Detect which cell encompasses the target text, then output its [x, y] center coordinate. 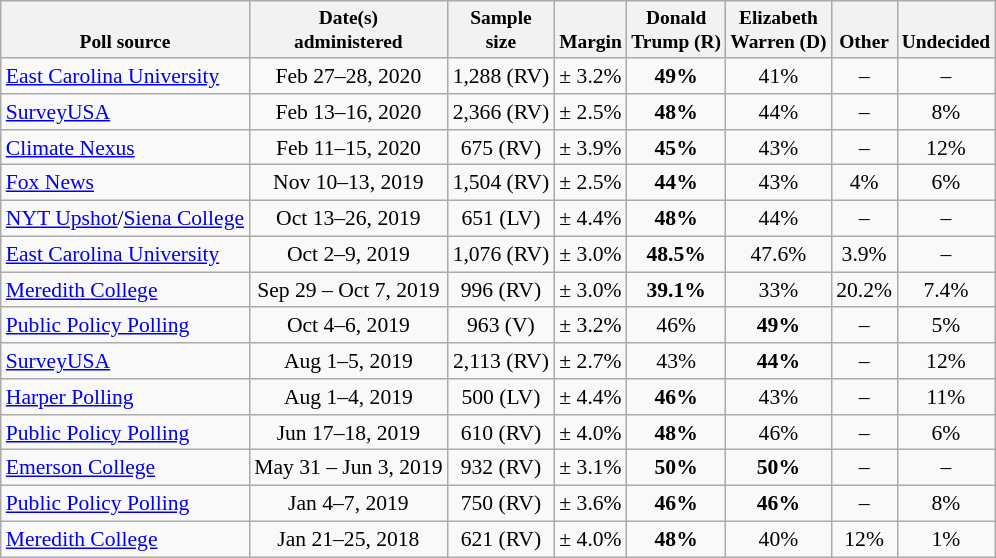
Jan 4–7, 2019 [348, 504]
675 (RV) [502, 148]
3.9% [864, 254]
Feb 27–28, 2020 [348, 76]
1% [946, 540]
33% [778, 290]
Undecided [946, 30]
610 (RV) [502, 433]
20.2% [864, 290]
5% [946, 326]
± 3.1% [590, 468]
Other [864, 30]
May 31 – Jun 3, 2019 [348, 468]
Aug 1–5, 2019 [348, 361]
NYT Upshot/Siena College [125, 219]
Date(s)administered [348, 30]
DonaldTrump (R) [676, 30]
996 (RV) [502, 290]
500 (LV) [502, 397]
651 (LV) [502, 219]
Feb 11–15, 2020 [348, 148]
11% [946, 397]
932 (RV) [502, 468]
2,366 (RV) [502, 112]
Jun 17–18, 2019 [348, 433]
ElizabethWarren (D) [778, 30]
Jan 21–25, 2018 [348, 540]
48.5% [676, 254]
7.4% [946, 290]
4% [864, 183]
± 3.6% [590, 504]
Poll source [125, 30]
Sep 29 – Oct 7, 2019 [348, 290]
Oct 2–9, 2019 [348, 254]
Feb 13–16, 2020 [348, 112]
750 (RV) [502, 504]
Aug 1–4, 2019 [348, 397]
1,504 (RV) [502, 183]
621 (RV) [502, 540]
2,113 (RV) [502, 361]
Fox News [125, 183]
± 3.9% [590, 148]
Nov 10–13, 2019 [348, 183]
Samplesize [502, 30]
Oct 4–6, 2019 [348, 326]
Emerson College [125, 468]
1,076 (RV) [502, 254]
963 (V) [502, 326]
Harper Polling [125, 397]
Oct 13–26, 2019 [348, 219]
47.6% [778, 254]
Margin [590, 30]
41% [778, 76]
39.1% [676, 290]
1,288 (RV) [502, 76]
40% [778, 540]
Climate Nexus [125, 148]
± 2.7% [590, 361]
45% [676, 148]
